Pinpoint the cell where the given text exists, returning its (X, Y) midpoint coordinate. 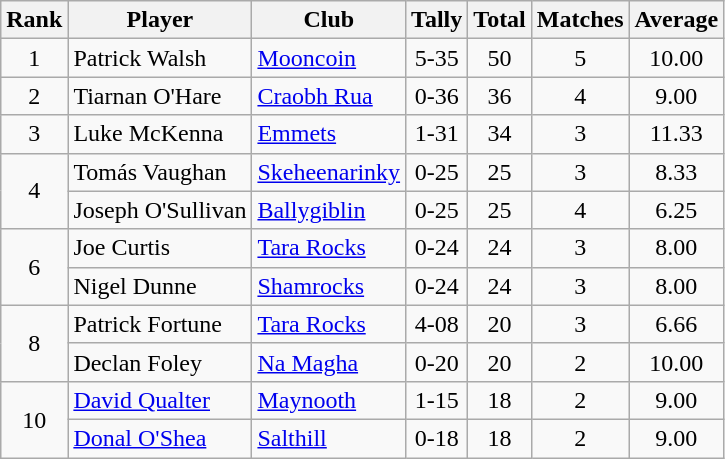
6.66 (676, 324)
11.33 (676, 134)
Club (329, 20)
4-08 (437, 324)
Donal O'Shea (160, 438)
Matches (580, 20)
36 (500, 96)
34 (500, 134)
Average (676, 20)
Joseph O'Sullivan (160, 210)
Tiarnan O'Hare (160, 96)
Maynooth (329, 400)
Tally (437, 20)
Player (160, 20)
10 (34, 419)
Skeheenarinky (329, 172)
Ballygiblin (329, 210)
David Qualter (160, 400)
1 (34, 58)
8 (34, 343)
8.33 (676, 172)
0-36 (437, 96)
1-15 (437, 400)
Nigel Dunne (160, 286)
Total (500, 20)
Rank (34, 20)
50 (500, 58)
5-35 (437, 58)
Emmets (329, 134)
Patrick Fortune (160, 324)
1-31 (437, 134)
5 (580, 58)
0-20 (437, 362)
Patrick Walsh (160, 58)
Craobh Rua (329, 96)
6 (34, 267)
6.25 (676, 210)
0-18 (437, 438)
Tomás Vaughan (160, 172)
Luke McKenna (160, 134)
Shamrocks (329, 286)
Na Magha (329, 362)
Joe Curtis (160, 248)
Mooncoin (329, 58)
Salthill (329, 438)
Declan Foley (160, 362)
